For the text-containing cell, return its midpoint in (X, Y) coordinate format. 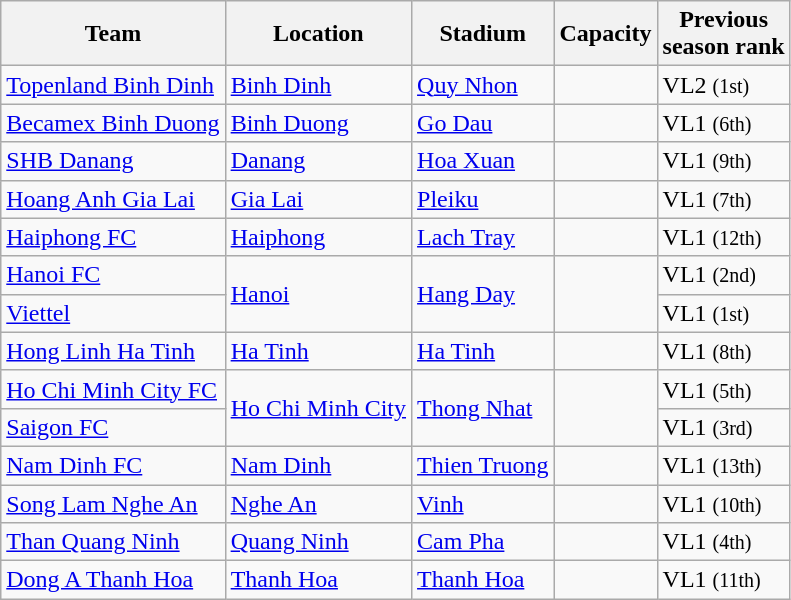
Quang Ninh (318, 542)
Gia Lai (318, 199)
Nam Dinh FC (113, 465)
Stadium (483, 34)
Binh Dinh (318, 85)
Danang (318, 161)
Ho Chi Minh City (318, 408)
VL2 (1st) (724, 85)
Quy Nhon (483, 85)
Previousseason rank (724, 34)
Thien Truong (483, 465)
VL1 (1st) (724, 313)
Song Lam Nghe An (113, 503)
Hanoi (318, 294)
Hang Day (483, 294)
VL1 (6th) (724, 123)
VL1 (11th) (724, 580)
Capacity (606, 34)
Hoa Xuan (483, 161)
VL1 (2nd) (724, 275)
VL1 (10th) (724, 503)
VL1 (9th) (724, 161)
Than Quang Ninh (113, 542)
Nghe An (318, 503)
VL1 (12th) (724, 237)
SHB Danang (113, 161)
VL1 (5th) (724, 389)
Haiphong FC (113, 237)
Lach Tray (483, 237)
Go Dau (483, 123)
Location (318, 34)
Hong Linh Ha Tinh (113, 351)
VL1 (7th) (724, 199)
Team (113, 34)
Viettel (113, 313)
Cam Pha (483, 542)
Nam Dinh (318, 465)
Saigon FC (113, 427)
Topenland Binh Dinh (113, 85)
Pleiku (483, 199)
Haiphong (318, 237)
Hoang Anh Gia Lai (113, 199)
Ho Chi Minh City FC (113, 389)
Becamex Binh Duong (113, 123)
Hanoi FC (113, 275)
Dong A Thanh Hoa (113, 580)
VL1 (4th) (724, 542)
VL1 (13th) (724, 465)
VL1 (8th) (724, 351)
Binh Duong (318, 123)
Vinh (483, 503)
VL1 (3rd) (724, 427)
Thong Nhat (483, 408)
